Find where the given text appears and provide that cell's center as (x, y) coordinate. 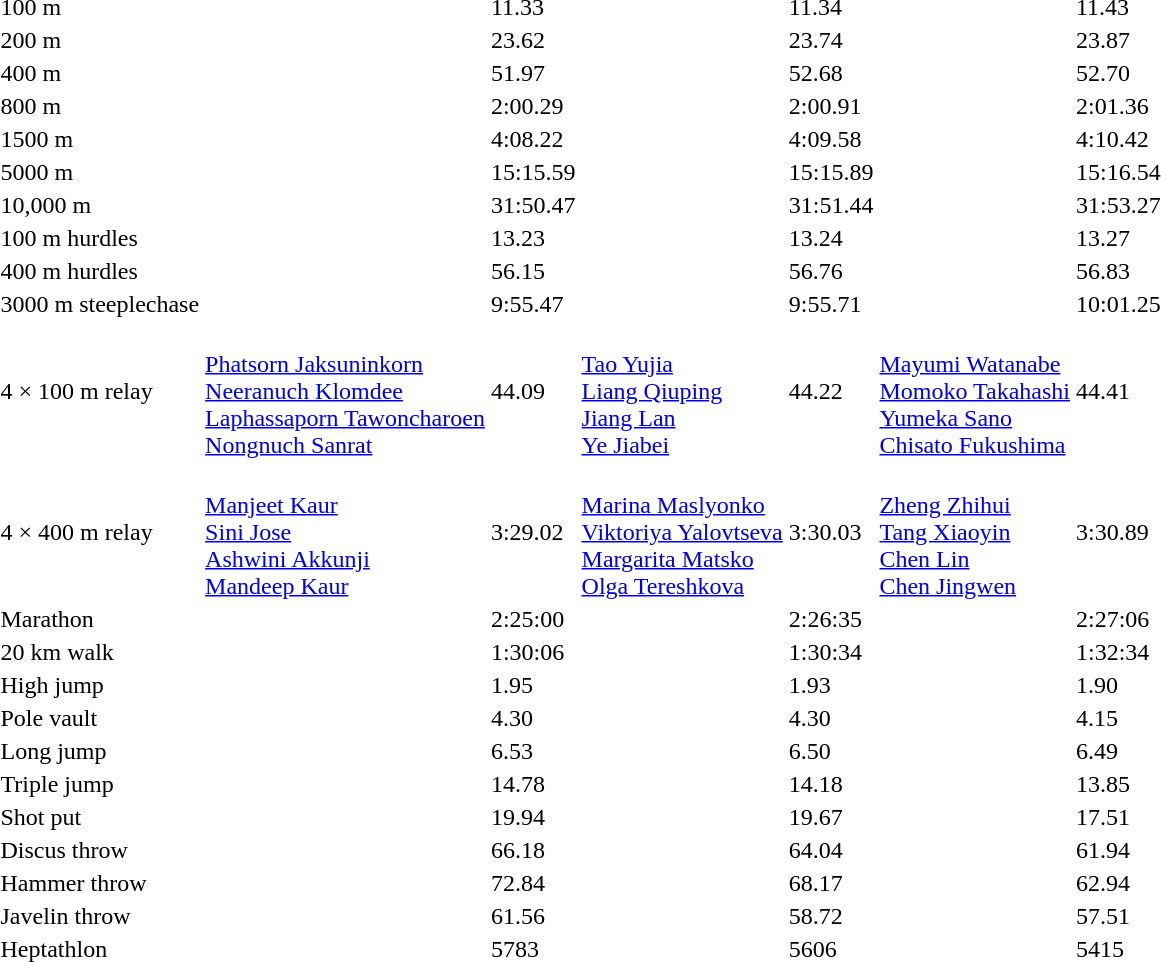
1:30:34 (831, 652)
3:29.02 (533, 532)
19.94 (533, 817)
15:15.59 (533, 172)
23.74 (831, 40)
64.04 (831, 850)
13.24 (831, 238)
52.68 (831, 73)
58.72 (831, 916)
51.97 (533, 73)
19.67 (831, 817)
1:30:06 (533, 652)
56.76 (831, 271)
Marina MaslyonkoViktoriya YalovtsevaMargarita MatskoOlga Tereshkova (682, 532)
4:08.22 (533, 139)
4:09.58 (831, 139)
1.93 (831, 685)
68.17 (831, 883)
44.09 (533, 391)
6.50 (831, 751)
1.95 (533, 685)
Zheng ZhihuiTang XiaoyinChen LinChen Jingwen (975, 532)
Phatsorn JaksuninkornNeeranuch KlomdeeLaphassaporn TawoncharoenNongnuch Sanrat (346, 391)
31:51.44 (831, 205)
Mayumi WatanabeMomoko TakahashiYumeka SanoChisato Fukushima (975, 391)
31:50.47 (533, 205)
15:15.89 (831, 172)
3:30.03 (831, 532)
14.78 (533, 784)
2:26:35 (831, 619)
2:00.91 (831, 106)
2:00.29 (533, 106)
66.18 (533, 850)
13.23 (533, 238)
72.84 (533, 883)
Manjeet KaurSini JoseAshwini AkkunjiMandeep Kaur (346, 532)
14.18 (831, 784)
23.62 (533, 40)
Tao YujiaLiang QiupingJiang LanYe Jiabei (682, 391)
44.22 (831, 391)
61.56 (533, 916)
56.15 (533, 271)
9:55.71 (831, 304)
6.53 (533, 751)
9:55.47 (533, 304)
2:25:00 (533, 619)
